Pinpoint the cell where the given text exists, returning its (x, y) midpoint coordinate. 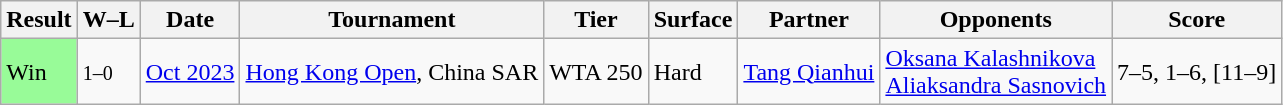
1–0 (108, 72)
Hard (693, 72)
Win (39, 72)
W–L (108, 20)
Date (190, 20)
Opponents (996, 20)
7–5, 1–6, [11–9] (1197, 72)
Hong Kong Open, China SAR (392, 72)
Result (39, 20)
Tier (596, 20)
WTA 250 (596, 72)
Oct 2023 (190, 72)
Tournament (392, 20)
Partner (809, 20)
Tang Qianhui (809, 72)
Surface (693, 20)
Score (1197, 20)
Oksana Kalashnikova Aliaksandra Sasnovich (996, 72)
